Pinpoint the cell where the given text exists, returning its [X, Y] midpoint coordinate. 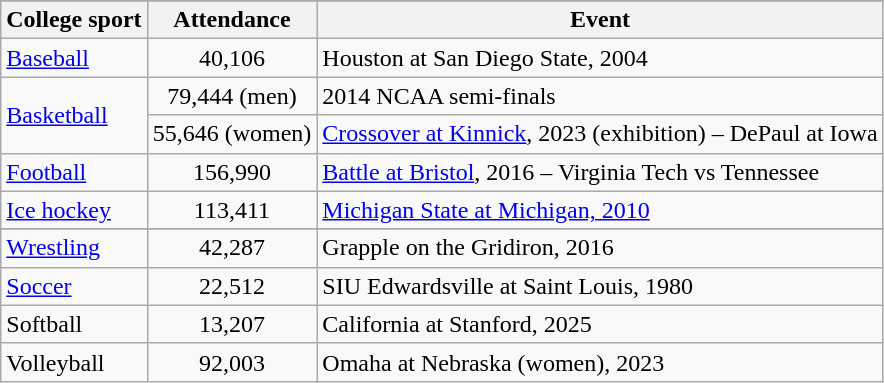
Ice hockey [74, 210]
SIU Edwardsville at Saint Louis, 1980 [600, 286]
Baseball [74, 58]
Michigan State at Michigan, 2010 [600, 210]
2014 NCAA semi-finals [600, 96]
Event [600, 20]
Grapple on the Gridiron, 2016 [600, 248]
113,411 [232, 210]
92,003 [232, 362]
156,990 [232, 172]
Wrestling [74, 248]
55,646 (women) [232, 134]
Attendance [232, 20]
Basketball [74, 115]
Houston at San Diego State, 2004 [600, 58]
Volleyball [74, 362]
79,444 (men) [232, 96]
Omaha at Nebraska (women), 2023 [600, 362]
13,207 [232, 324]
Soccer [74, 286]
Battle at Bristol, 2016 – Virginia Tech vs Tennessee [600, 172]
22,512 [232, 286]
40,106 [232, 58]
California at Stanford, 2025 [600, 324]
42,287 [232, 248]
Crossover at Kinnick, 2023 (exhibition) – DePaul at Iowa [600, 134]
Softball [74, 324]
College sport [74, 20]
Football [74, 172]
